Capture the cell that displays the provided text and extract its [x, y] central coordinate. 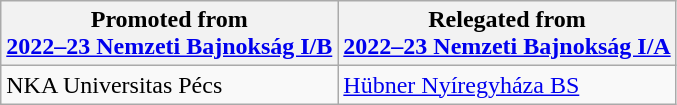
Relegated from2022–23 Nemzeti Bajnokság I/A [507, 34]
NKA Universitas Pécs [170, 85]
Hübner Nyíregyháza BS [507, 85]
Promoted from2022–23 Nemzeti Bajnokság I/B [170, 34]
